Output the (x, y) coordinate of the center of the cell containing the given text.  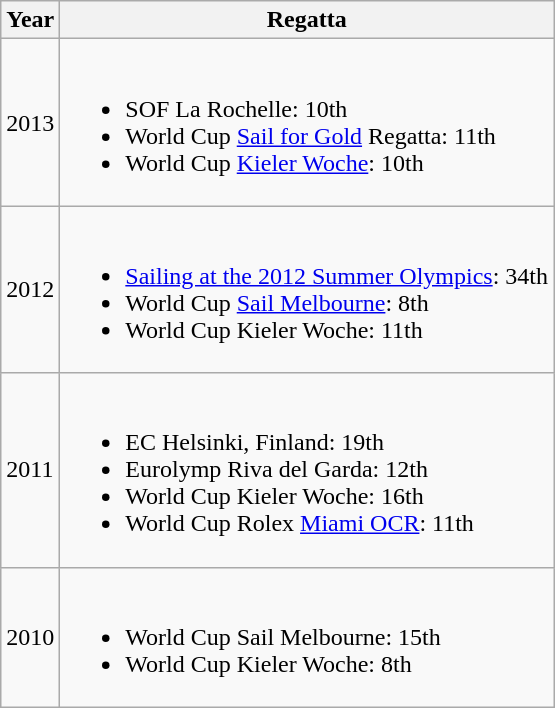
World Cup Sail Melbourne: 15thWorld Cup Kieler Woche: 8th (307, 637)
EC Helsinki, Finland: 19thEurolymp Riva del Garda: 12thWorld Cup Kieler Woche: 16thWorld Cup Rolex Miami OCR: 11th (307, 470)
2013 (30, 122)
Regatta (307, 20)
Year (30, 20)
Sailing at the 2012 Summer Olympics: 34thWorld Cup Sail Melbourne: 8thWorld Cup Kieler Woche: 11th (307, 290)
SOF La Rochelle: 10thWorld Cup Sail for Gold Regatta: 11thWorld Cup Kieler Woche: 10th (307, 122)
2011 (30, 470)
2012 (30, 290)
2010 (30, 637)
